Return (x, y) of the center of cell containing provided text 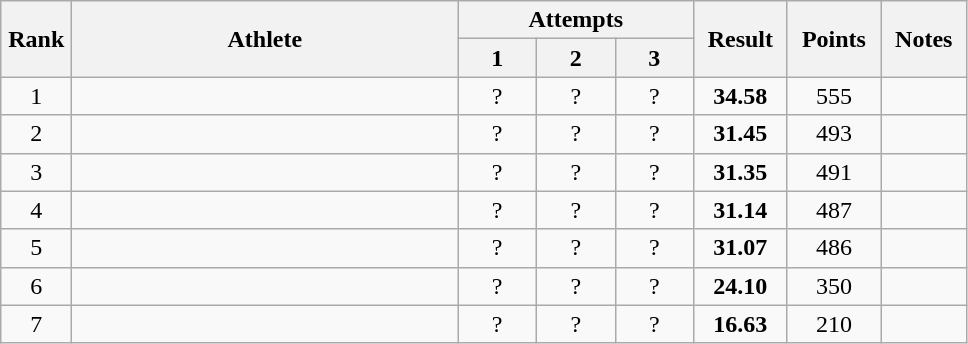
Result (741, 39)
6 (36, 286)
31.45 (741, 134)
487 (834, 210)
Rank (36, 39)
210 (834, 324)
31.07 (741, 248)
Notes (924, 39)
350 (834, 286)
24.10 (741, 286)
7 (36, 324)
31.14 (741, 210)
34.58 (741, 96)
31.35 (741, 172)
486 (834, 248)
491 (834, 172)
4 (36, 210)
5 (36, 248)
493 (834, 134)
Attempts (576, 20)
Athlete (265, 39)
555 (834, 96)
Points (834, 39)
16.63 (741, 324)
